Provide the (x, y) coordinate of the cell's center where the given text is located.  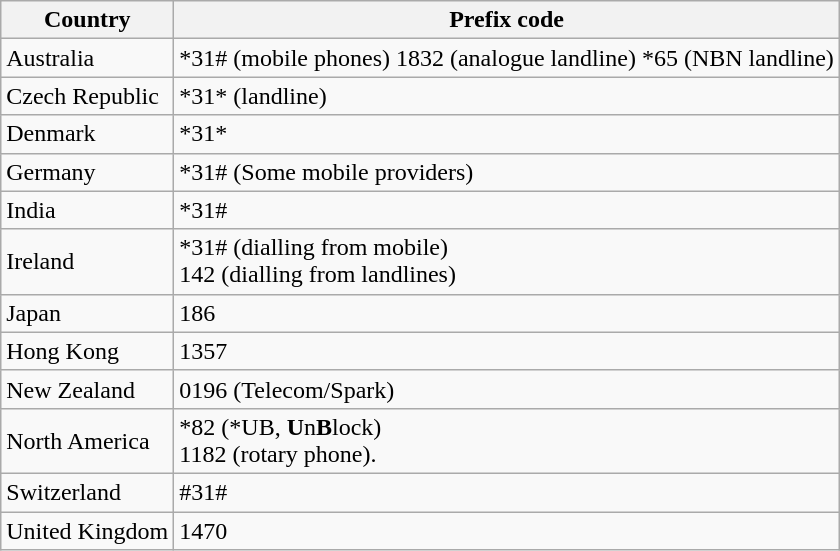
#31# (507, 492)
*82 (*UB, UnBlock) 1182 (rotary phone). (507, 440)
United Kingdom (88, 531)
Ireland (88, 262)
Switzerland (88, 492)
0196 (Telecom/Spark) (507, 389)
*31# (mobile phones) 1832 (analogue landline) *65 (NBN landline) (507, 58)
*31# (dialling from mobile) 142 (dialling from landlines) (507, 262)
North America (88, 440)
186 (507, 313)
1357 (507, 351)
*31# (Some mobile providers) (507, 172)
Czech Republic (88, 96)
Prefix code (507, 20)
New Zealand (88, 389)
Germany (88, 172)
India (88, 210)
1470 (507, 531)
Country (88, 20)
Denmark (88, 134)
*31# (507, 210)
Japan (88, 313)
*31* (507, 134)
Australia (88, 58)
*31* (landline) (507, 96)
Hong Kong (88, 351)
